Find where the given text appears and provide that cell's center as (X, Y) coordinate. 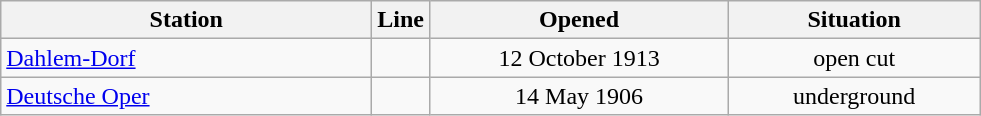
12 October 1913 (580, 58)
Deutsche Oper (186, 96)
Situation (854, 20)
open cut (854, 58)
Station (186, 20)
Opened (580, 20)
14 May 1906 (580, 96)
Line (401, 20)
underground (854, 96)
Dahlem-Dorf (186, 58)
